Locate the cell with the specified text and output its [x, y] center coordinate. 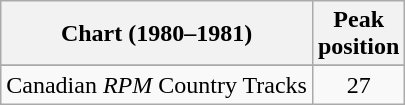
27 [358, 85]
Canadian RPM Country Tracks [157, 85]
Peakposition [358, 34]
Chart (1980–1981) [157, 34]
